Return the [x, y] coordinate for the center point of the cell that contains the specified text.  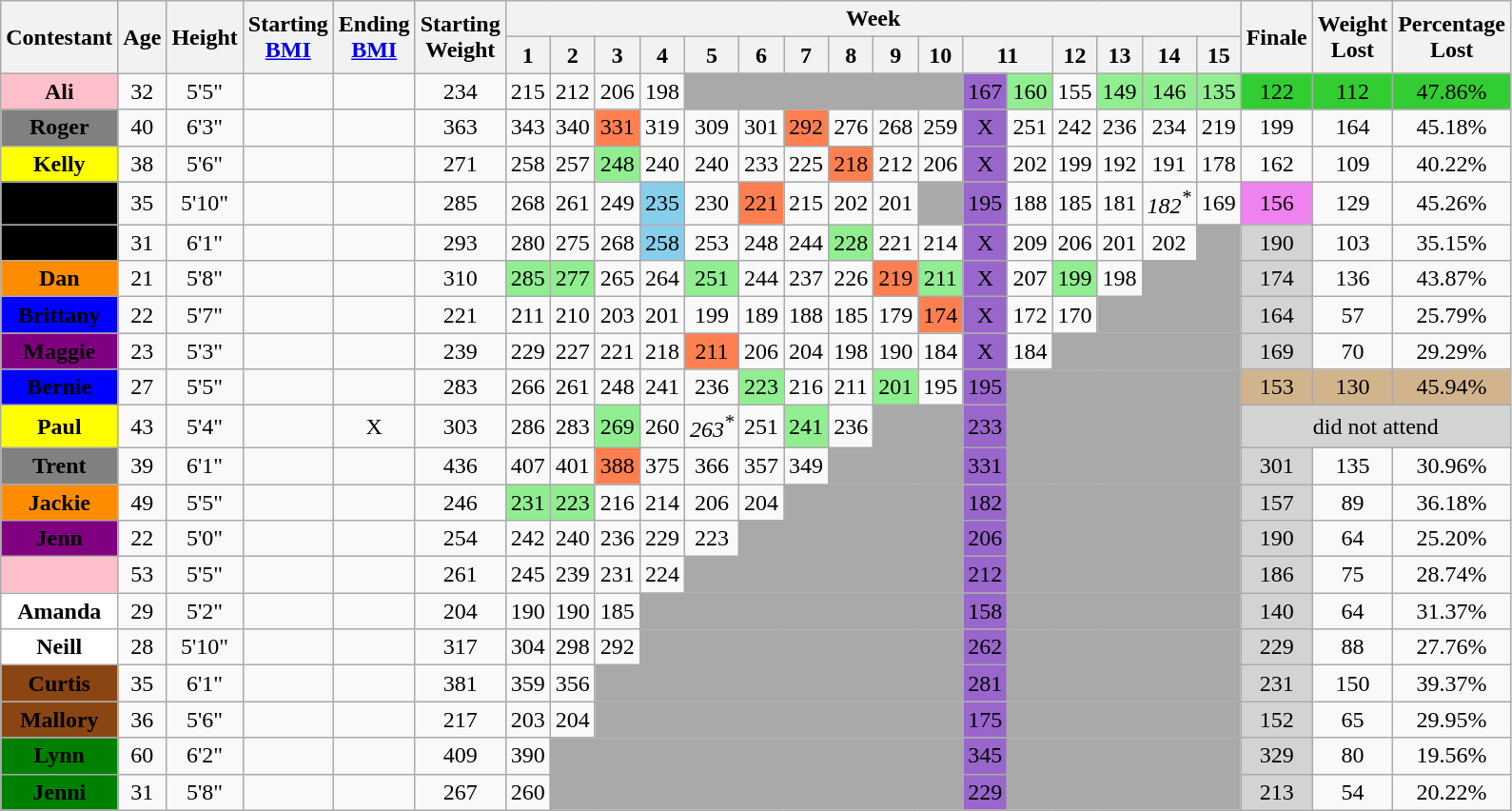
130 [1352, 387]
Height [205, 37]
160 [1030, 91]
228 [851, 243]
8 [851, 55]
Mallory [59, 720]
356 [573, 683]
5'3" [205, 351]
29.95% [1452, 720]
45.94% [1452, 387]
409 [461, 756]
150 [1352, 683]
280 [527, 243]
189 [761, 315]
13 [1119, 55]
WeightLost [1352, 37]
186 [1277, 575]
207 [1030, 279]
271 [461, 164]
12 [1075, 55]
317 [461, 647]
5'2" [205, 611]
Ali [59, 91]
277 [573, 279]
Amanda [59, 611]
21 [143, 279]
225 [807, 164]
182* [1168, 204]
Bernie [59, 387]
40.22% [1452, 164]
45.26% [1452, 204]
293 [461, 243]
7 [807, 55]
47.86% [1452, 91]
45.18% [1452, 128]
122 [1277, 91]
Kelly [59, 164]
32 [143, 91]
43.87% [1452, 279]
StartingBMI [287, 37]
343 [527, 128]
153 [1277, 387]
6'3" [205, 128]
407 [527, 465]
15 [1218, 55]
89 [1352, 503]
57 [1352, 315]
6'2" [205, 756]
155 [1075, 91]
254 [461, 539]
20.22% [1452, 792]
436 [461, 465]
Maggie [59, 351]
381 [461, 683]
53 [143, 575]
227 [573, 351]
257 [573, 164]
157 [1277, 503]
40 [143, 128]
109 [1352, 164]
StartingWeight [461, 37]
136 [1352, 279]
210 [573, 315]
25.20% [1452, 539]
did not attend [1376, 426]
103 [1352, 243]
4 [662, 55]
29 [143, 611]
265 [617, 279]
178 [1218, 164]
23 [143, 351]
319 [662, 128]
39 [143, 465]
390 [527, 756]
9 [896, 55]
Jenn [59, 539]
253 [712, 243]
14 [1168, 55]
237 [807, 279]
156 [1277, 204]
88 [1352, 647]
286 [527, 426]
PercentageLost [1452, 37]
36 [143, 720]
357 [761, 465]
359 [527, 683]
65 [1352, 720]
Week [874, 19]
140 [1277, 611]
Trent [59, 465]
5'0" [205, 539]
264 [662, 279]
209 [1030, 243]
181 [1119, 204]
5 [712, 55]
Mark [59, 204]
375 [662, 465]
49 [143, 503]
27.76% [1452, 647]
175 [986, 720]
213 [1277, 792]
152 [1277, 720]
Jay [59, 243]
245 [527, 575]
179 [896, 315]
249 [617, 204]
5'7" [205, 315]
146 [1168, 91]
70 [1352, 351]
230 [712, 204]
309 [712, 128]
11 [1008, 55]
226 [851, 279]
Dan [59, 279]
388 [617, 465]
112 [1352, 91]
276 [851, 128]
263* [712, 426]
28.74% [1452, 575]
Paul [59, 426]
27 [143, 387]
35.15% [1452, 243]
149 [1119, 91]
Roger [59, 128]
235 [662, 204]
298 [573, 647]
Jackie [59, 503]
217 [461, 720]
281 [986, 683]
158 [986, 611]
401 [573, 465]
Jenni [59, 792]
259 [940, 128]
340 [573, 128]
224 [662, 575]
191 [1168, 164]
75 [1352, 575]
31.37% [1452, 611]
28 [143, 647]
266 [527, 387]
275 [573, 243]
43 [143, 426]
366 [712, 465]
329 [1277, 756]
EndingBMI [374, 37]
39.37% [1452, 683]
170 [1075, 315]
246 [461, 503]
Neill [59, 647]
36.18% [1452, 503]
38 [143, 164]
182 [986, 503]
1 [527, 55]
5'4" [205, 426]
269 [617, 426]
Contestant [59, 37]
10 [940, 55]
6 [761, 55]
304 [527, 647]
167 [986, 91]
349 [807, 465]
262 [986, 647]
30.96% [1452, 465]
172 [1030, 315]
60 [143, 756]
Age [143, 37]
Lynn [59, 756]
267 [461, 792]
54 [1352, 792]
345 [986, 756]
25.79% [1452, 315]
Finale [1277, 37]
2 [573, 55]
162 [1277, 164]
303 [461, 426]
3 [617, 55]
80 [1352, 756]
Brittany [59, 315]
192 [1119, 164]
363 [461, 128]
310 [461, 279]
29.29% [1452, 351]
129 [1352, 204]
Curtis [59, 683]
19.56% [1452, 756]
